Locate the cell with the specified text and output its [X, Y] center coordinate. 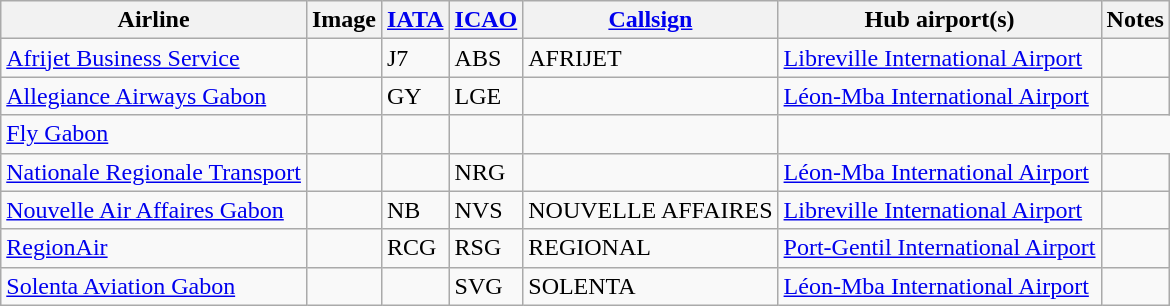
AFRIJET [650, 58]
RSG [486, 248]
NB [415, 210]
Airline [154, 20]
Afrijet Business Service [154, 58]
IATA [415, 20]
Allegiance Airways Gabon [154, 96]
REGIONAL [650, 248]
NVS [486, 210]
RCG [415, 248]
Nationale Regionale Transport [154, 172]
NRG [486, 172]
Image [344, 20]
NOUVELLE AFFAIRES [650, 210]
Callsign [650, 20]
LGE [486, 96]
Solenta Aviation Gabon [154, 286]
J7 [415, 58]
GY [415, 96]
Notes [1135, 20]
Fly Gabon [154, 134]
Port-Gentil International Airport [940, 248]
ABS [486, 58]
RegionAir [154, 248]
Hub airport(s) [940, 20]
Nouvelle Air Affaires Gabon [154, 210]
ICAO [486, 20]
SVG [486, 286]
SOLENTA [650, 286]
